Extract the (x, y) coordinate from the center of the cell holding the provided text.  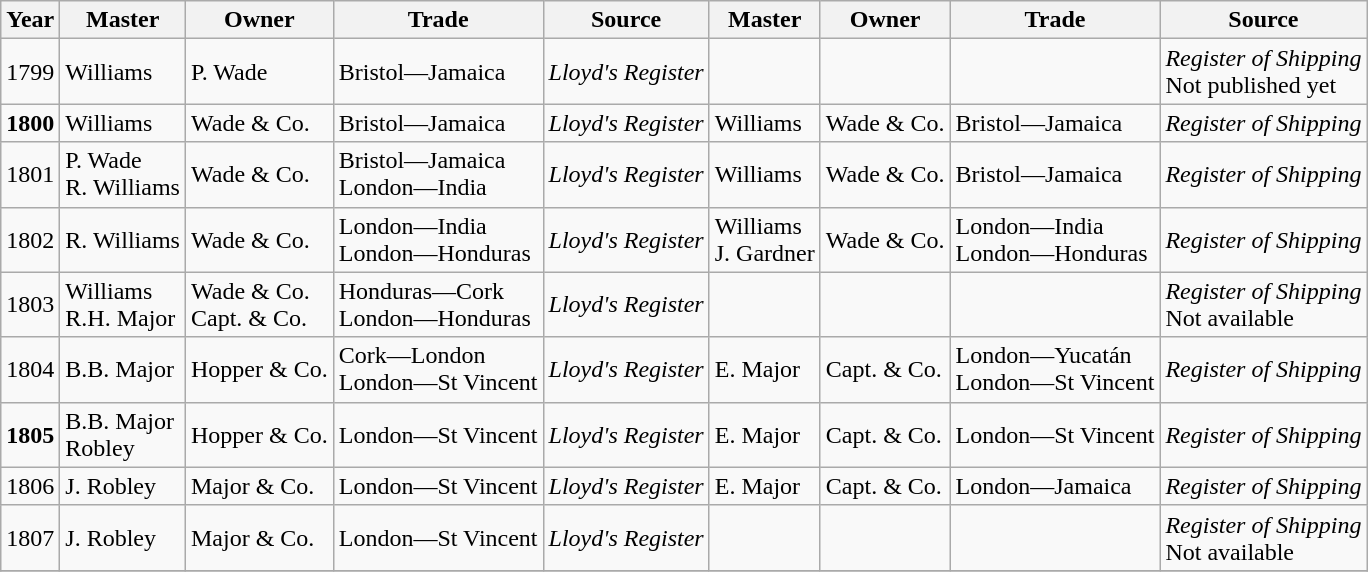
WilliamsR.H. Major (123, 304)
Wade & Co.Capt. & Co. (259, 304)
WilliamsJ. Gardner (764, 240)
1804 (30, 370)
1803 (30, 304)
1806 (30, 486)
P. WadeR. Williams (123, 174)
1802 (30, 240)
London—YucatánLondon—St Vincent (1055, 370)
Cork—LondonLondon—St Vincent (438, 370)
R. Williams (123, 240)
P. Wade (259, 72)
1805 (30, 434)
Year (30, 20)
B.B. MajorRobley (123, 434)
1799 (30, 72)
Bristol—JamaicaLondon—India (438, 174)
1801 (30, 174)
1800 (30, 123)
1807 (30, 538)
Honduras—CorkLondon—Honduras (438, 304)
London—Jamaica (1055, 486)
B.B. Major (123, 370)
Register of ShippingNot published yet (1264, 72)
